From the cell containing the given text, extract its center point as (X, Y) coordinate. 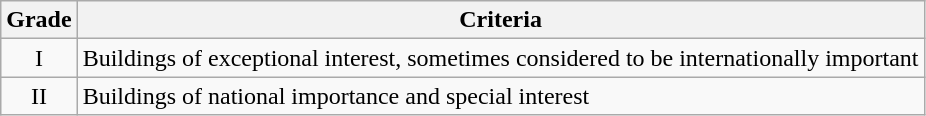
Buildings of national importance and special interest (500, 96)
I (39, 58)
Criteria (500, 20)
Grade (39, 20)
Buildings of exceptional interest, sometimes considered to be internationally important (500, 58)
II (39, 96)
